Find where the given text appears and provide that cell's center as [x, y] coordinate. 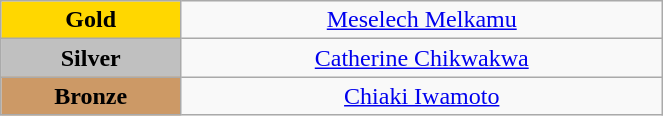
Chiaki Iwamoto [422, 96]
Bronze [91, 96]
Silver [91, 58]
Gold [91, 20]
Catherine Chikwakwa [422, 58]
Meselech Melkamu [422, 20]
